Determine the [X, Y] coordinate at the center of the cell enclosing the given text.  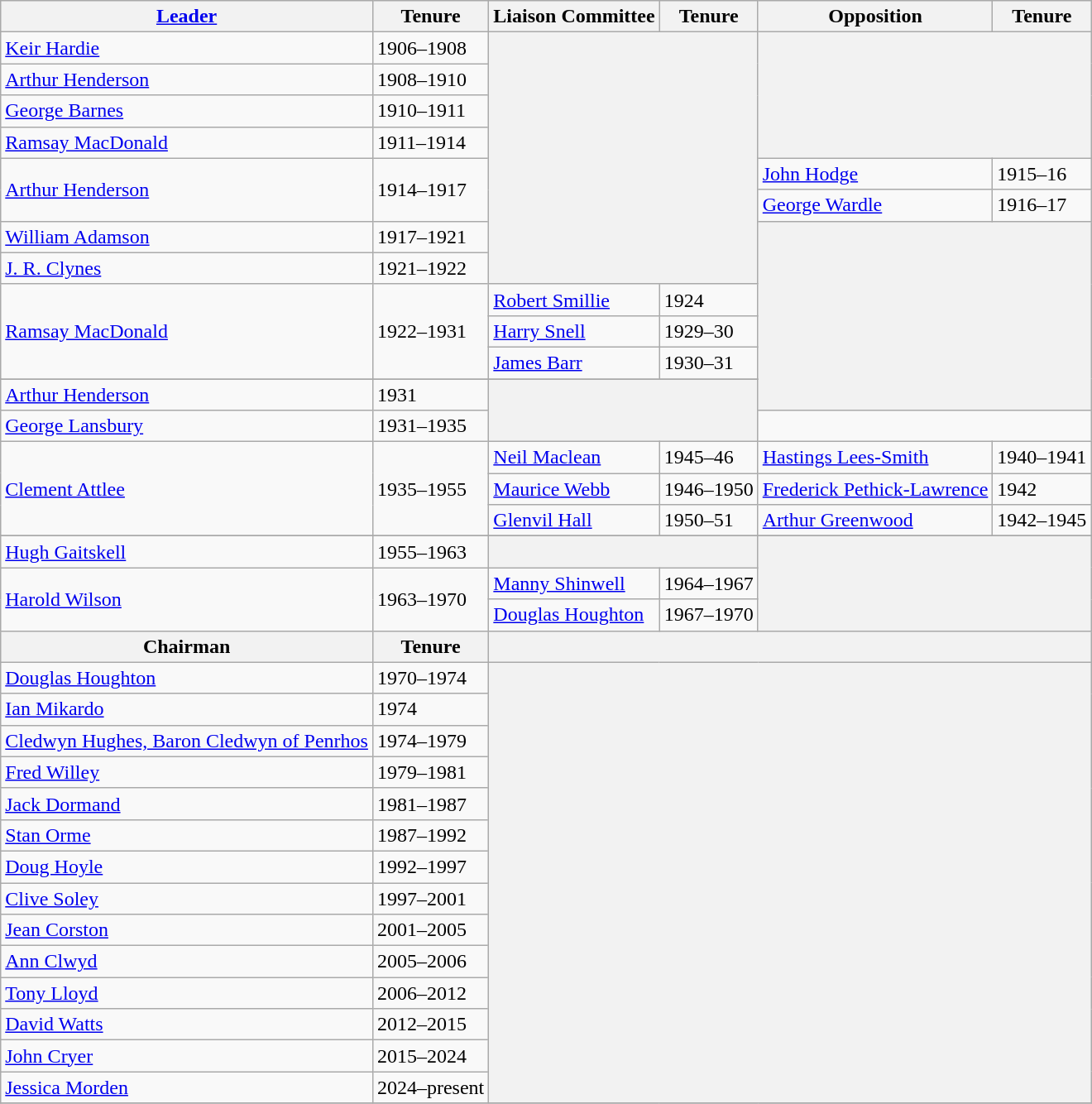
1987–1992 [430, 835]
1942 [1042, 489]
1942–1945 [1042, 521]
1924 [708, 300]
1967–1970 [708, 615]
2015–2024 [430, 1056]
George Barnes [187, 111]
Jessica Morden [187, 1087]
Opposition [875, 17]
Cledwyn Hughes, Baron Cledwyn of Penrhos [187, 741]
1974–1979 [430, 741]
1955–1963 [430, 552]
Clive Soley [187, 898]
J. R. Clynes [187, 268]
Neil Maclean [574, 458]
John Cryer [187, 1056]
John Hodge [875, 174]
Keir Hardie [187, 48]
Stan Orme [187, 835]
James Barr [574, 362]
Harry Snell [574, 331]
Arthur Greenwood [875, 521]
Fred Willey [187, 772]
1921–1922 [430, 268]
1922–1931 [430, 331]
1915–16 [1042, 174]
Frederick Pethick-Lawrence [875, 489]
1906–1908 [430, 48]
2024–present [430, 1087]
1963–1970 [430, 599]
Glenvil Hall [574, 521]
Harold Wilson [187, 599]
1940–1941 [1042, 458]
1916–17 [1042, 205]
Manny Shinwell [574, 583]
2005–2006 [430, 962]
1946–1950 [708, 489]
1931 [430, 395]
1970–1974 [430, 678]
1997–2001 [430, 898]
2006–2012 [430, 993]
Liaison Committee [574, 17]
1917–1921 [430, 237]
Tony Lloyd [187, 993]
David Watts [187, 1025]
1992–1997 [430, 866]
Chairman [187, 646]
1930–31 [708, 362]
1914–1917 [430, 190]
William Adamson [187, 237]
Doug Hoyle [187, 866]
1945–46 [708, 458]
1950–51 [708, 521]
1935–1955 [430, 489]
1964–1967 [708, 583]
1981–1987 [430, 804]
Ian Mikardo [187, 709]
2001–2005 [430, 930]
Clement Attlee [187, 489]
Ann Clwyd [187, 962]
2012–2015 [430, 1025]
1911–1914 [430, 142]
1974 [430, 709]
Maurice Webb [574, 489]
Hastings Lees-Smith [875, 458]
1910–1911 [430, 111]
Jean Corston [187, 930]
Jack Dormand [187, 804]
1931–1935 [430, 426]
George Lansbury [187, 426]
George Wardle [875, 205]
1908–1910 [430, 79]
1979–1981 [430, 772]
Robert Smillie [574, 300]
1929–30 [708, 331]
Hugh Gaitskell [187, 552]
Leader [187, 17]
